Capture the cell that displays the provided text and extract its (x, y) central coordinate. 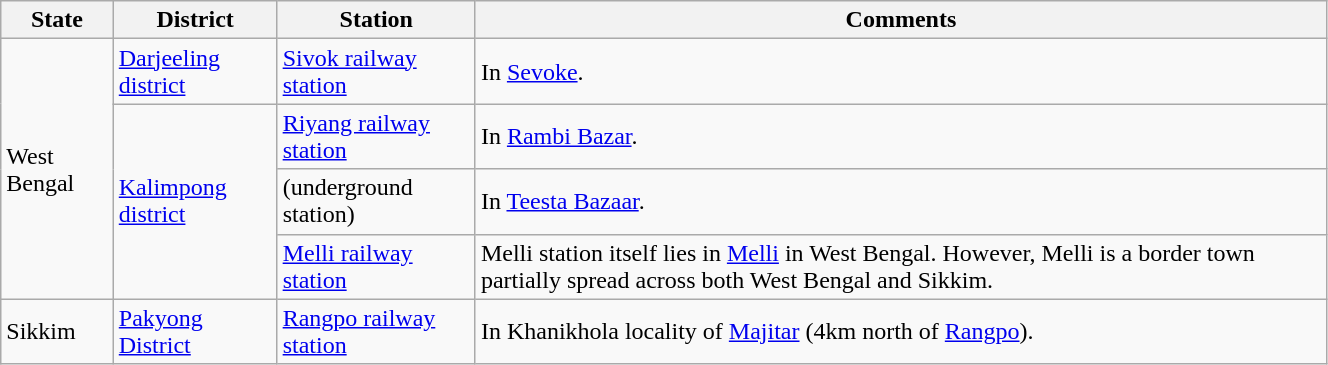
Darjeeling district (195, 72)
Comments (900, 20)
Pakyong District (195, 332)
Station (376, 20)
Riyang railway station (376, 136)
Melli station itself lies in Melli in West Bengal. However, Melli is a border town partially spread across both West Bengal and Sikkim. (900, 266)
In Rambi Bazar. (900, 136)
Sivok railway station (376, 72)
Kalimpong district (195, 202)
State (57, 20)
In Khanikhola locality of Majitar (4km north of Rangpo). (900, 332)
In Sevoke. (900, 72)
Sikkim (57, 332)
District (195, 20)
West Bengal (57, 169)
Melli railway station (376, 266)
Rangpo railway station (376, 332)
In Teesta Bazaar. (900, 202)
(underground station) (376, 202)
